Search for the cell housing the specified text and yield its (X, Y) center coordinate. 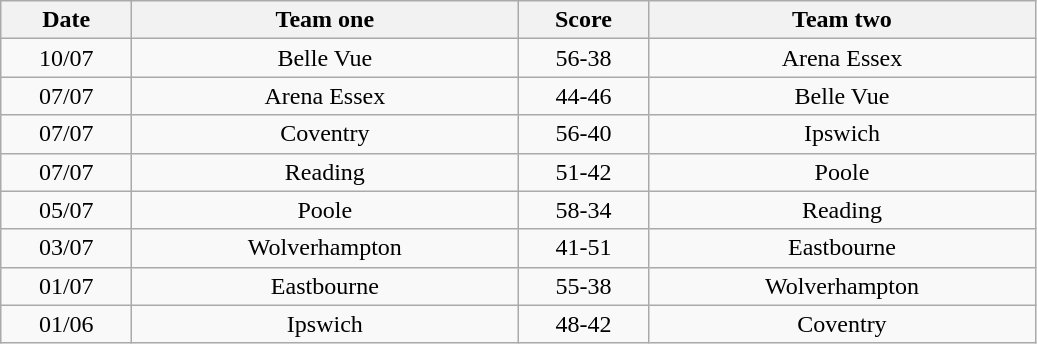
56-38 (584, 58)
05/07 (66, 210)
55-38 (584, 286)
01/07 (66, 286)
03/07 (66, 248)
48-42 (584, 324)
Team one (325, 20)
44-46 (584, 96)
01/06 (66, 324)
Team two (842, 20)
51-42 (584, 172)
56-40 (584, 134)
58-34 (584, 210)
41-51 (584, 248)
10/07 (66, 58)
Score (584, 20)
Date (66, 20)
